Identify which cell holds the provided text, then report its [x, y] central coordinate. 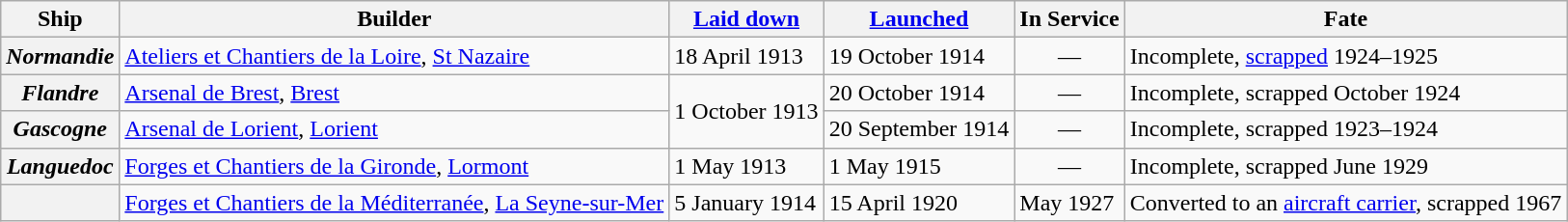
1 October 1913 [746, 111]
Incomplete, scrapped 1924–1925 [1346, 56]
Arsenal de Brest, Brest [394, 93]
Laid down [746, 19]
1 May 1913 [746, 166]
Gascogne [60, 129]
Fate [1346, 19]
20 September 1914 [919, 129]
May 1927 [1069, 203]
Arsenal de Lorient, Lorient [394, 129]
5 January 1914 [746, 203]
Flandre [60, 93]
15 April 1920 [919, 203]
1 May 1915 [919, 166]
Incomplete, scrapped 1923–1924 [1346, 129]
Forges et Chantiers de la Gironde, Lormont [394, 166]
Normandie [60, 56]
Forges et Chantiers de la Méditerranée, La Seyne-sur-Mer [394, 203]
Languedoc [60, 166]
Incomplete, scrapped June 1929 [1346, 166]
Launched [919, 19]
Converted to an aircraft carrier, scrapped 1967 [1346, 203]
Builder [394, 19]
Ateliers et Chantiers de la Loire, St Nazaire [394, 56]
Ship [60, 19]
20 October 1914 [919, 93]
Incomplete, scrapped October 1924 [1346, 93]
19 October 1914 [919, 56]
18 April 1913 [746, 56]
In Service [1069, 19]
